Detect which cell encompasses the target text, then output its [X, Y] center coordinate. 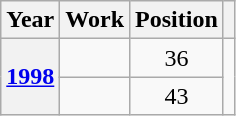
36 [177, 58]
Work [95, 20]
1998 [30, 77]
Position [177, 20]
43 [177, 96]
Year [30, 20]
